Return [x, y] of the center of cell containing provided text 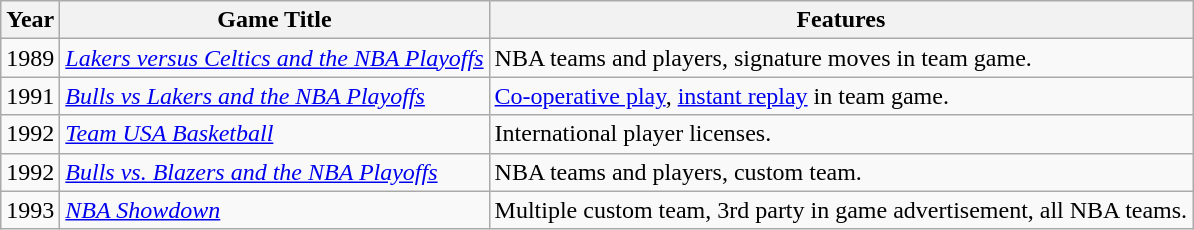
NBA teams and players, signature moves in team game. [841, 58]
Team USA Basketball [274, 134]
Game Title [274, 20]
Multiple custom team, 3rd party in game advertisement, all NBA teams. [841, 210]
1989 [30, 58]
NBA teams and players, custom team. [841, 172]
Lakers versus Celtics and the NBA Playoffs [274, 58]
Co-operative play, instant replay in team game. [841, 96]
Features [841, 20]
1993 [30, 210]
Bulls vs. Blazers and the NBA Playoffs [274, 172]
Bulls vs Lakers and the NBA Playoffs [274, 96]
1991 [30, 96]
Year [30, 20]
International player licenses. [841, 134]
NBA Showdown [274, 210]
